Identify which cell holds the provided text, then report its (X, Y) central coordinate. 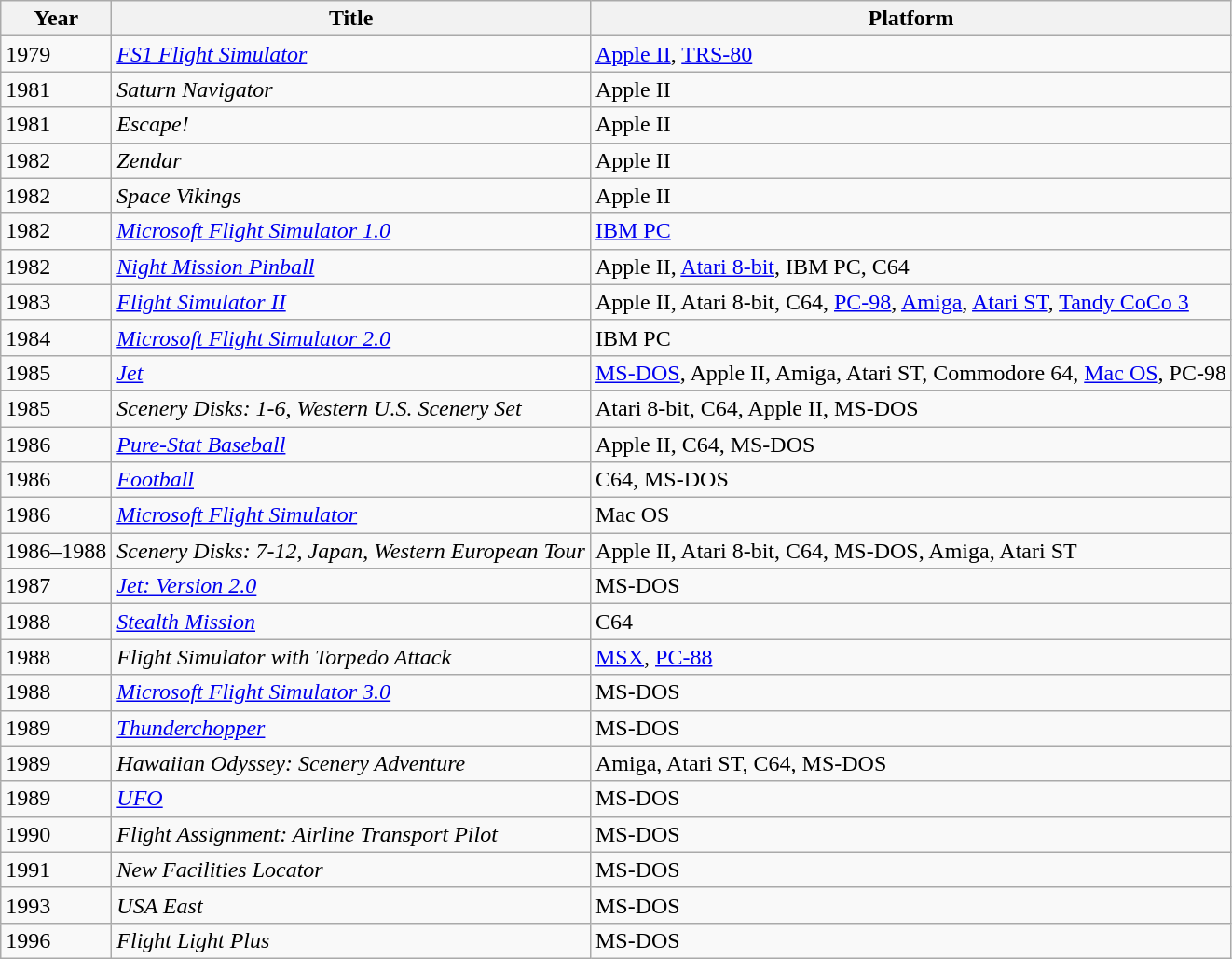
MSX, PC-88 (910, 657)
1986–1988 (56, 551)
FS1 Flight Simulator (351, 54)
1996 (56, 940)
MS-DOS, Apple II, Amiga, Atari ST, Commodore 64, Mac OS, PC-98 (910, 373)
Title (351, 19)
1987 (56, 586)
Scenery Disks: 1-6, Western U.S. Scenery Set (351, 408)
Hawaiian Odyssey: Scenery Adventure (351, 763)
Microsoft Flight Simulator 3.0 (351, 692)
Space Vikings (351, 196)
New Facilities Locator (351, 870)
Football (351, 480)
Apple II, Atari 8-bit, IBM PC, C64 (910, 267)
1983 (56, 302)
1990 (56, 834)
Year (56, 19)
Jet: Version 2.0 (351, 586)
USA East (351, 905)
Flight Assignment: Airline Transport Pilot (351, 834)
Microsoft Flight Simulator (351, 515)
Microsoft Flight Simulator 1.0 (351, 231)
Flight Simulator II (351, 302)
Saturn Navigator (351, 89)
Night Mission Pinball (351, 267)
C64, MS-DOS (910, 480)
Zendar (351, 160)
1979 (56, 54)
Stealth Mission (351, 622)
Microsoft Flight Simulator 2.0 (351, 337)
1991 (56, 870)
Jet (351, 373)
C64 (910, 622)
Escape! (351, 125)
Flight Simulator with Torpedo Attack (351, 657)
Flight Light Plus (351, 940)
Mac OS (910, 515)
Apple II, TRS-80 (910, 54)
Apple II, Atari 8-bit, C64, PC-98, Amiga, Atari ST, Tandy CoCo 3 (910, 302)
1984 (56, 337)
Amiga, Atari ST, C64, MS-DOS (910, 763)
Thunderchopper (351, 728)
1993 (56, 905)
Apple II, Atari 8-bit, C64, MS-DOS, Amiga, Atari ST (910, 551)
Pure-Stat Baseball (351, 445)
UFO (351, 799)
Scenery Disks: 7-12, Japan, Western European Tour (351, 551)
Apple II, C64, MS-DOS (910, 445)
Platform (910, 19)
Atari 8-bit, C64, Apple II, MS-DOS (910, 408)
